From the cell containing the given text, extract its center point as [X, Y] coordinate. 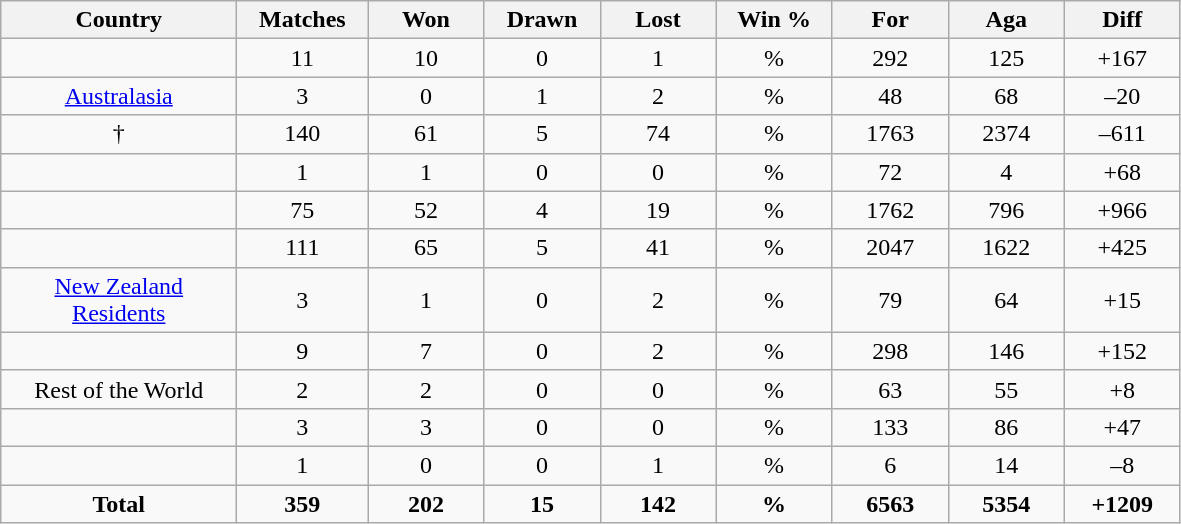
61 [426, 134]
86 [1006, 427]
+1209 [1122, 503]
359 [302, 503]
Aga [1006, 20]
9 [302, 351]
6 [890, 465]
+68 [1122, 172]
+152 [1122, 351]
41 [658, 248]
Diff [1122, 20]
142 [658, 503]
–611 [1122, 134]
79 [890, 300]
+966 [1122, 210]
1763 [890, 134]
Lost [658, 20]
Country [119, 20]
2047 [890, 248]
133 [890, 427]
New Zealand Residents [119, 300]
Win % [774, 20]
Rest of the World [119, 389]
52 [426, 210]
125 [1006, 58]
55 [1006, 389]
7 [426, 351]
Won [426, 20]
–20 [1122, 96]
† [119, 134]
+15 [1122, 300]
74 [658, 134]
Total [119, 503]
1762 [890, 210]
+167 [1122, 58]
–8 [1122, 465]
2374 [1006, 134]
19 [658, 210]
10 [426, 58]
5354 [1006, 503]
292 [890, 58]
48 [890, 96]
298 [890, 351]
+8 [1122, 389]
+425 [1122, 248]
For [890, 20]
140 [302, 134]
Matches [302, 20]
75 [302, 210]
+47 [1122, 427]
14 [1006, 465]
111 [302, 248]
15 [542, 503]
202 [426, 503]
796 [1006, 210]
6563 [890, 503]
Drawn [542, 20]
64 [1006, 300]
Australasia [119, 96]
65 [426, 248]
63 [890, 389]
72 [890, 172]
68 [1006, 96]
11 [302, 58]
146 [1006, 351]
1622 [1006, 248]
